Extract the [x, y] coordinate from the center of the cell holding the provided text.  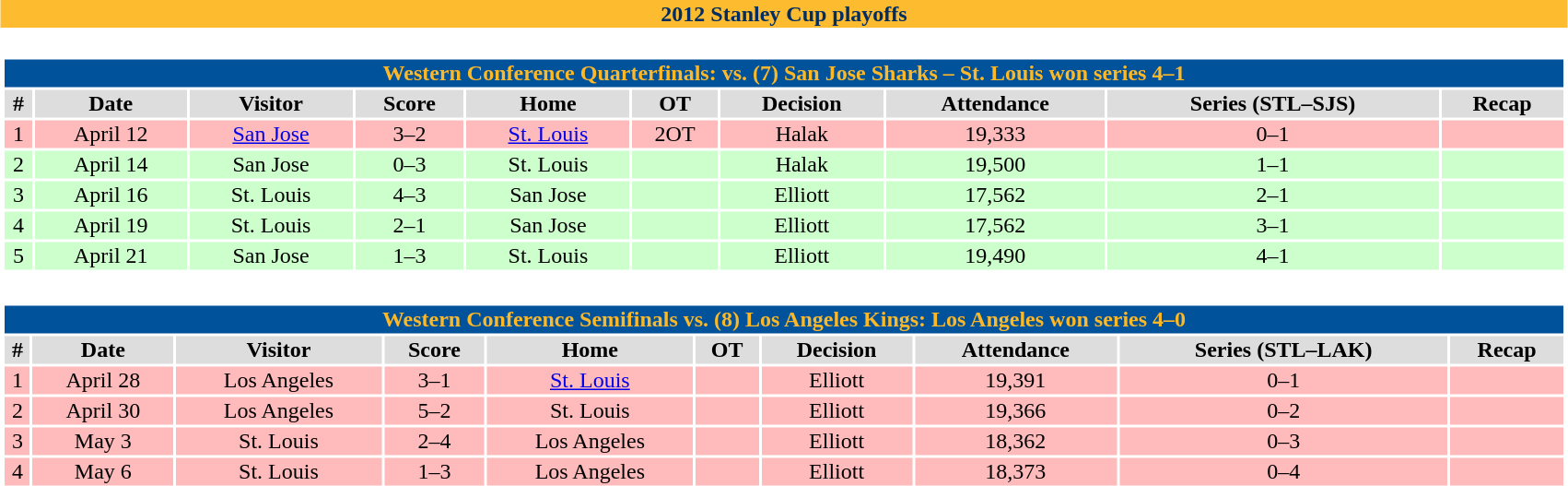
19,500 [995, 165]
5 [18, 255]
April 30 [103, 410]
19,366 [1015, 410]
0–2 [1283, 410]
19,490 [995, 255]
2OT [674, 134]
19,391 [1015, 381]
April 28 [103, 381]
3–2 [409, 134]
4–3 [409, 195]
19,333 [995, 134]
1–1 [1273, 165]
2–4 [435, 442]
18,373 [1015, 471]
April 14 [111, 165]
Western Conference Semifinals vs. (8) Los Angeles Kings: Los Angeles won series 4–0 [783, 320]
May 3 [103, 442]
April 16 [111, 195]
April 19 [111, 226]
Series (STL–SJS) [1273, 104]
0–4 [1283, 471]
18,362 [1015, 442]
May 6 [103, 471]
April 21 [111, 255]
Western Conference Quarterfinals: vs. (7) San Jose Sharks – St. Louis won series 4–1 [783, 73]
2012 Stanley Cup playoffs [784, 14]
5–2 [435, 410]
April 12 [111, 134]
Series (STL–LAK) [1283, 350]
4–1 [1273, 255]
